Find where the given text appears and provide that cell's center as (X, Y) coordinate. 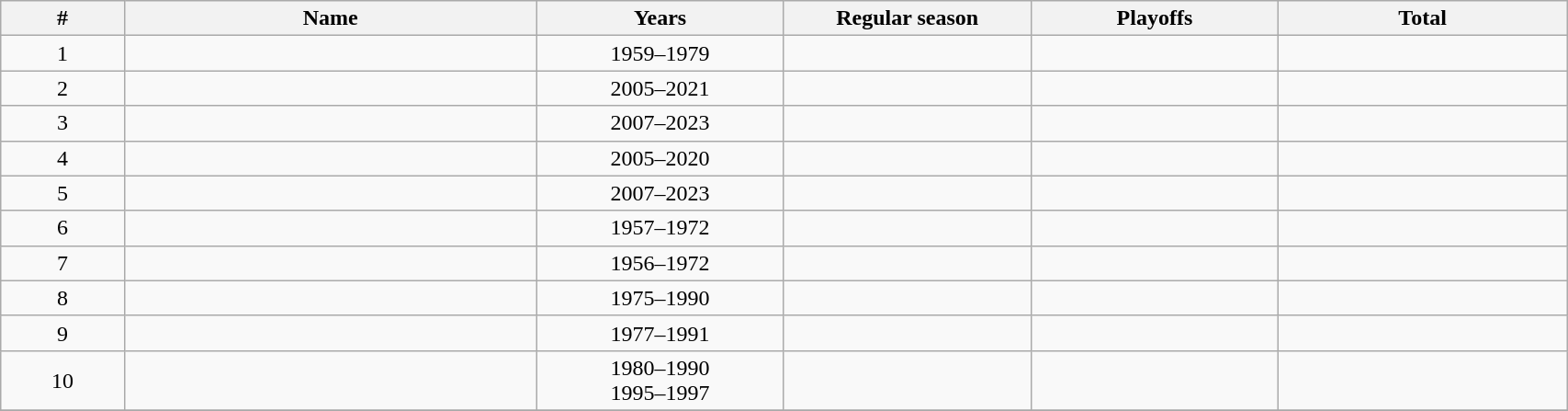
4 (62, 158)
1957–1972 (660, 228)
7 (62, 263)
2005–2020 (660, 158)
3 (62, 123)
1 (62, 53)
1980–19901995–1997 (660, 381)
Years (660, 18)
5 (62, 193)
Regular season (908, 18)
1956–1972 (660, 263)
1975–1990 (660, 298)
Total (1423, 18)
9 (62, 333)
1977–1991 (660, 333)
1959–1979 (660, 53)
# (62, 18)
6 (62, 228)
10 (62, 381)
Name (331, 18)
2005–2021 (660, 88)
Playoffs (1154, 18)
8 (62, 298)
2 (62, 88)
